Detect which cell encompasses the target text, then output its [x, y] center coordinate. 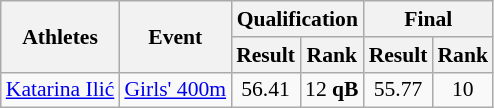
Qualification [297, 19]
Girls' 400m [175, 90]
Katarina Ilić [60, 90]
Athletes [60, 36]
55.77 [398, 90]
Final [428, 19]
Event [175, 36]
10 [462, 90]
12 qB [332, 90]
56.41 [266, 90]
